Identify which cell holds the provided text, then report its [x, y] central coordinate. 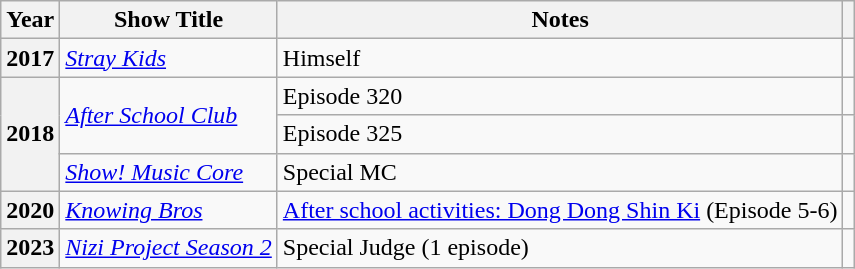
Himself [560, 58]
Stray Kids [169, 58]
Show Title [169, 20]
Special MC [560, 172]
2018 [30, 134]
Year [30, 20]
Knowing Bros [169, 210]
2020 [30, 210]
Nizi Project Season 2 [169, 248]
2017 [30, 58]
Episode 320 [560, 96]
Special Judge (1 episode) [560, 248]
Episode 325 [560, 134]
After School Club [169, 115]
2023 [30, 248]
Show! Music Core [169, 172]
After school activities: Dong Dong Shin Ki (Episode 5-6) [560, 210]
Notes [560, 20]
